Return the (x, y) coordinate for the center point of the cell that contains the specified text.  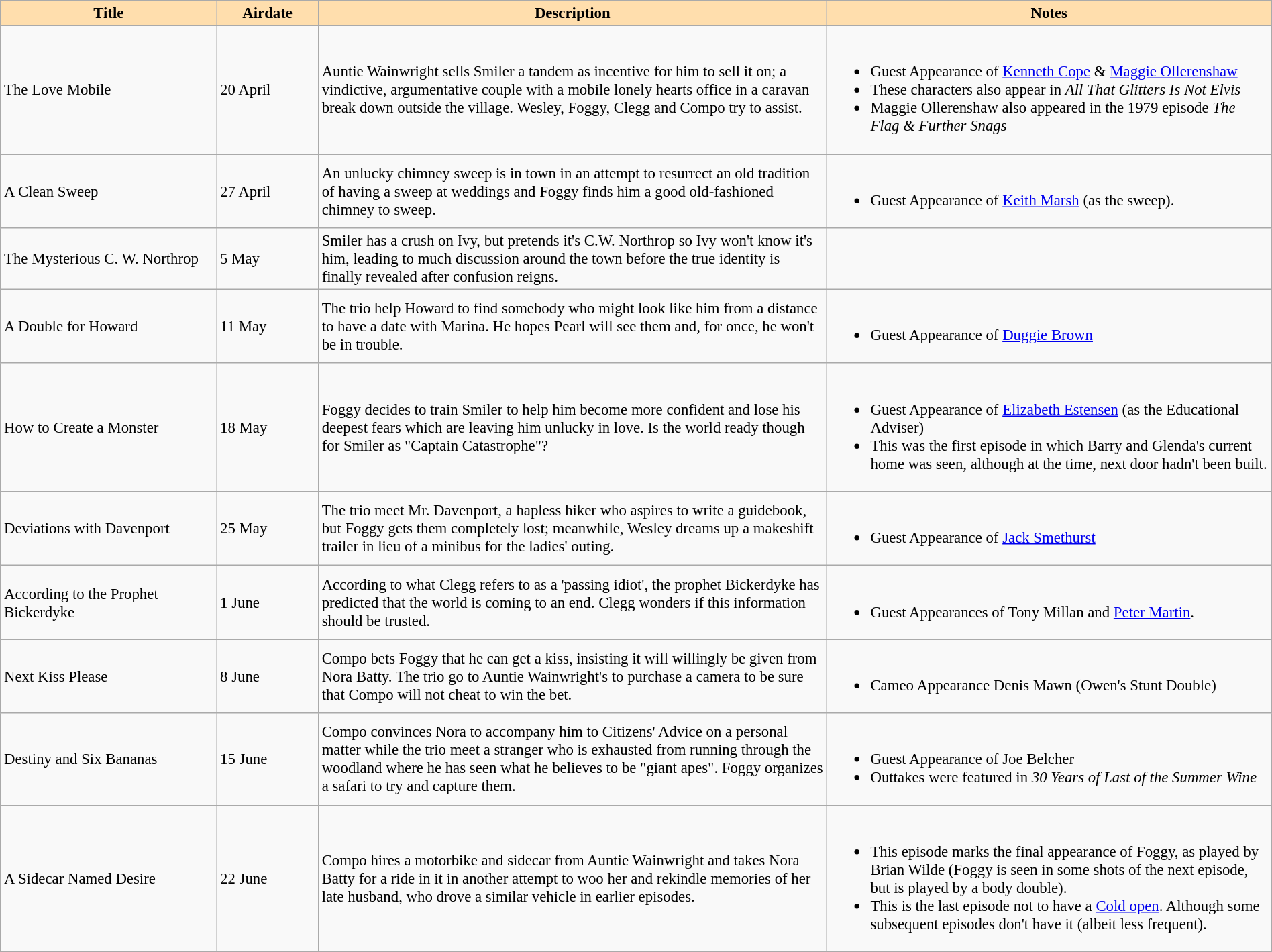
According to the Prophet Bickerdyke (109, 602)
18 May (268, 428)
Guest Appearance of Keith Marsh (as the sweep). (1049, 191)
A Double for Howard (109, 326)
15 June (268, 759)
22 June (268, 878)
Guest Appearance of Jack Smethurst (1049, 529)
25 May (268, 529)
27 April (268, 191)
20 April (268, 90)
A Sidecar Named Desire (109, 878)
Next Kiss Please (109, 676)
Deviations with Davenport (109, 529)
A Clean Sweep (109, 191)
Description (572, 13)
Title (109, 13)
Guest Appearance of Duggie Brown (1049, 326)
The Mysterious C. W. Northrop (109, 259)
Airdate (268, 13)
11 May (268, 326)
5 May (268, 259)
Guest Appearance of Joe BelcherOuttakes were featured in 30 Years of Last of the Summer Wine (1049, 759)
How to Create a Monster (109, 428)
Destiny and Six Bananas (109, 759)
Guest Appearances of Tony Millan and Peter Martin. (1049, 602)
Notes (1049, 13)
1 June (268, 602)
8 June (268, 676)
Cameo Appearance Denis Mawn (Owen's Stunt Double) (1049, 676)
The Love Mobile (109, 90)
